Provide the [x, y] coordinate of the cell's center where the given text is located.  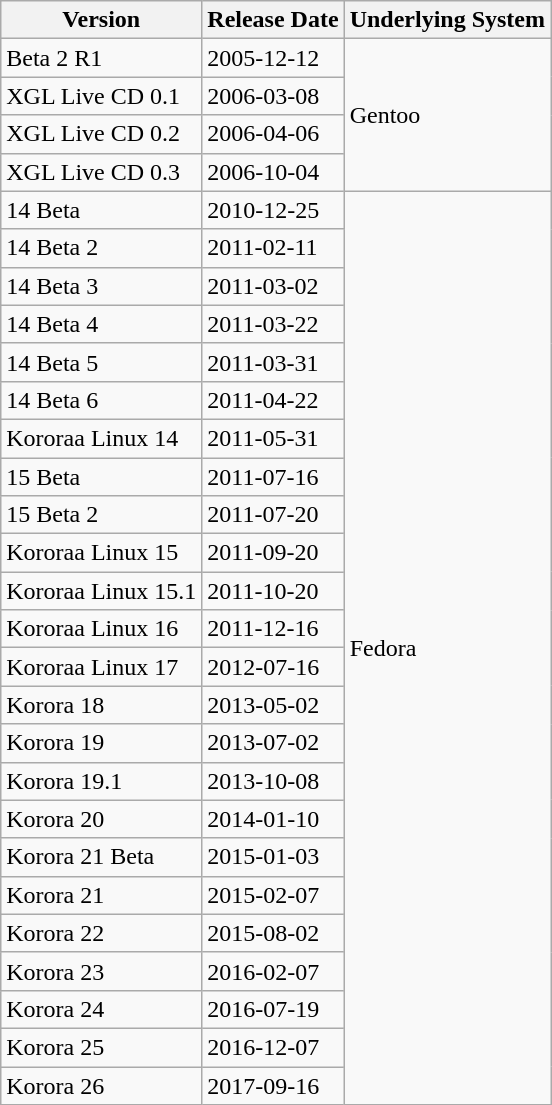
2016-12-07 [273, 1047]
Kororaa Linux 14 [102, 438]
14 Beta 4 [102, 324]
Korora 26 [102, 1085]
2011-10-20 [273, 591]
2011-09-20 [273, 553]
2013-10-08 [273, 781]
14 Beta [102, 210]
Korora 22 [102, 933]
Kororaa Linux 15.1 [102, 591]
2011-02-11 [273, 248]
Kororaa Linux 17 [102, 667]
Korora 23 [102, 971]
Kororaa Linux 15 [102, 553]
2017-09-16 [273, 1085]
14 Beta 6 [102, 400]
Version [102, 20]
2016-02-07 [273, 971]
2011-07-16 [273, 477]
2012-07-16 [273, 667]
Beta 2 R1 [102, 58]
Kororaa Linux 16 [102, 629]
Korora 18 [102, 705]
2013-07-02 [273, 743]
Fedora [447, 648]
15 Beta 2 [102, 515]
2011-03-02 [273, 286]
2011-03-22 [273, 324]
XGL Live CD 0.2 [102, 134]
2011-04-22 [273, 400]
2015-01-03 [273, 857]
Release Date [273, 20]
Korora 25 [102, 1047]
Korora 19.1 [102, 781]
2005-12-12 [273, 58]
Underlying System [447, 20]
Gentoo [447, 115]
Korora 20 [102, 819]
2011-05-31 [273, 438]
2011-03-31 [273, 362]
14 Beta 3 [102, 286]
Korora 24 [102, 1009]
2015-08-02 [273, 933]
XGL Live CD 0.3 [102, 172]
14 Beta 2 [102, 248]
XGL Live CD 0.1 [102, 96]
2011-07-20 [273, 515]
2006-04-06 [273, 134]
2015-02-07 [273, 895]
15 Beta [102, 477]
14 Beta 5 [102, 362]
2006-10-04 [273, 172]
2014-01-10 [273, 819]
Korora 21 Beta [102, 857]
Korora 21 [102, 895]
Korora 19 [102, 743]
2011-12-16 [273, 629]
2013-05-02 [273, 705]
2006-03-08 [273, 96]
2016-07-19 [273, 1009]
2010-12-25 [273, 210]
